Detect which cell encompasses the target text, then output its (x, y) center coordinate. 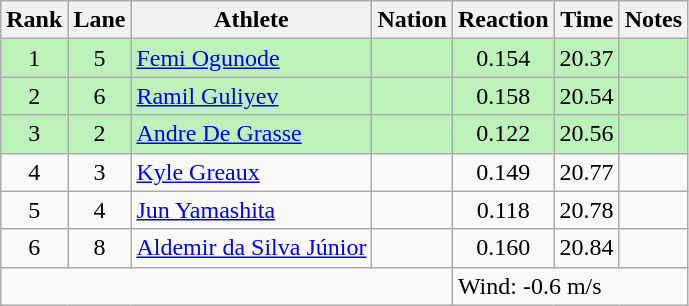
0.149 (503, 172)
8 (100, 248)
20.56 (586, 134)
20.54 (586, 96)
0.122 (503, 134)
Reaction (503, 20)
20.77 (586, 172)
20.84 (586, 248)
1 (34, 58)
Notes (653, 20)
Femi Ogunode (252, 58)
Wind: -0.6 m/s (570, 286)
Lane (100, 20)
Nation (412, 20)
0.154 (503, 58)
0.118 (503, 210)
Andre De Grasse (252, 134)
0.158 (503, 96)
Time (586, 20)
20.78 (586, 210)
Athlete (252, 20)
Ramil Guliyev (252, 96)
Rank (34, 20)
20.37 (586, 58)
Aldemir da Silva Júnior (252, 248)
Jun Yamashita (252, 210)
0.160 (503, 248)
Kyle Greaux (252, 172)
